Capture the cell that displays the provided text and extract its [X, Y] central coordinate. 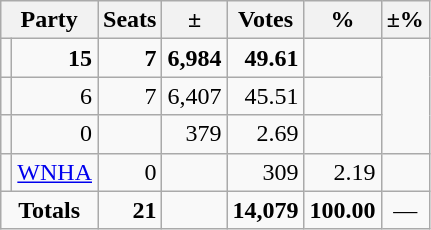
14,079 [266, 210]
2.19 [342, 172]
21 [130, 210]
100.00 [342, 210]
6,407 [194, 96]
Seats [130, 20]
% [342, 20]
WNHA [55, 172]
± [194, 20]
6 [55, 96]
±% [405, 20]
2.69 [266, 134]
49.61 [266, 58]
309 [266, 172]
Votes [266, 20]
45.51 [266, 96]
— [405, 210]
15 [55, 58]
Party [50, 20]
6,984 [194, 58]
Totals [50, 210]
379 [194, 134]
